Return [x, y] of the center of cell containing provided text 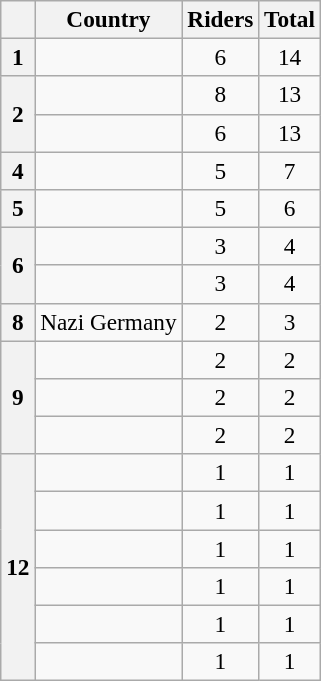
Nazi Germany [108, 322]
12 [18, 568]
14 [290, 57]
Riders [220, 19]
7 [290, 170]
Total [290, 19]
9 [18, 396]
Country [108, 19]
